Scan for the cell matching the given text and deliver its [X, Y] coordinate at center. 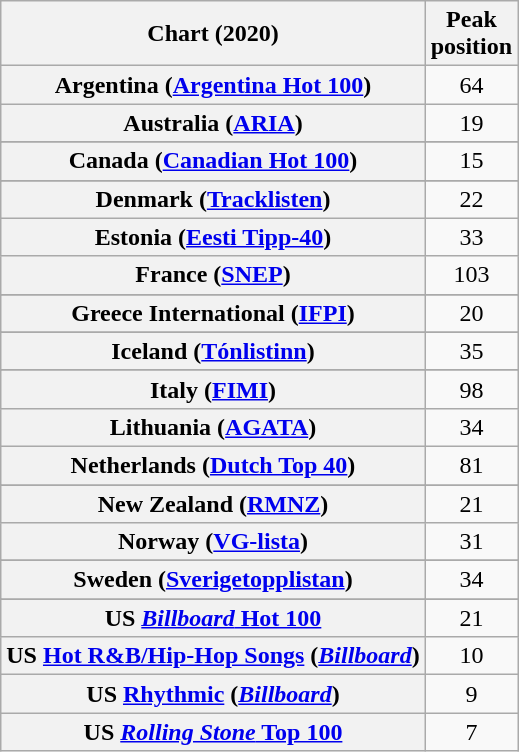
Argentina (Argentina Hot 100) [213, 85]
35 [471, 351]
New Zealand (RMNZ) [213, 503]
US Rolling Stone Top 100 [213, 732]
22 [471, 199]
Norway (VG-lista) [213, 542]
Estonia (Eesti Tipp-40) [213, 237]
31 [471, 542]
Chart (2020) [213, 34]
Italy (FIMI) [213, 389]
Canada (Canadian Hot 100) [213, 161]
20 [471, 313]
15 [471, 161]
19 [471, 123]
81 [471, 465]
Greece International (IFPI) [213, 313]
103 [471, 275]
Denmark (Tracklisten) [213, 199]
US Billboard Hot 100 [213, 618]
Peakposition [471, 34]
64 [471, 85]
Lithuania (AGATA) [213, 427]
US Hot R&B/Hip-Hop Songs (Billboard) [213, 656]
Australia (ARIA) [213, 123]
France (SNEP) [213, 275]
10 [471, 656]
33 [471, 237]
Sweden (Sverigetopplistan) [213, 580]
US Rhythmic (Billboard) [213, 694]
Iceland (Tónlistinn) [213, 351]
9 [471, 694]
98 [471, 389]
Netherlands (Dutch Top 40) [213, 465]
7 [471, 732]
